Find where the given text appears and provide that cell's center as (x, y) coordinate. 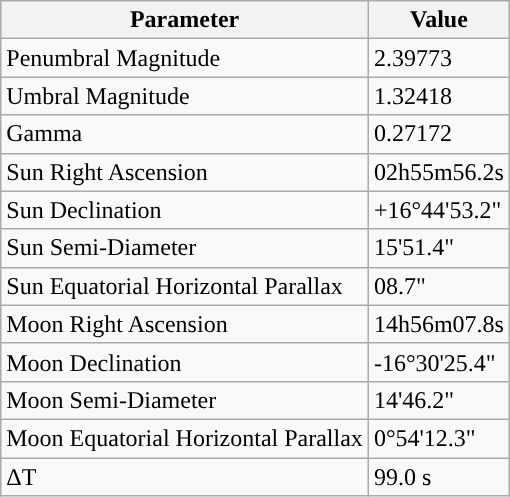
ΔT (185, 477)
Moon Semi-Diameter (185, 400)
Gamma (185, 134)
Parameter (185, 20)
Moon Equatorial Horizontal Parallax (185, 438)
Umbral Magnitude (185, 96)
+16°44'53.2" (438, 210)
Moon Right Ascension (185, 324)
1.32418 (438, 96)
15'51.4" (438, 248)
0.27172 (438, 134)
2.39773 (438, 58)
02h55m56.2s (438, 172)
Moon Declination (185, 362)
Sun Semi-Diameter (185, 248)
14'46.2" (438, 400)
Value (438, 20)
-16°30'25.4" (438, 362)
14h56m07.8s (438, 324)
0°54'12.3" (438, 438)
99.0 s (438, 477)
Sun Declination (185, 210)
Sun Equatorial Horizontal Parallax (185, 286)
Penumbral Magnitude (185, 58)
Sun Right Ascension (185, 172)
08.7" (438, 286)
